Locate the cell with the specified text and output its [X, Y] center coordinate. 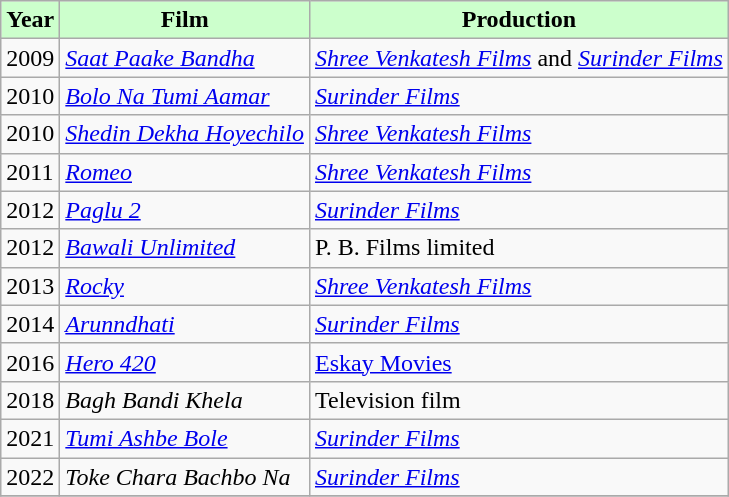
2018 [30, 400]
Television film [518, 400]
2009 [30, 58]
Rocky [185, 286]
2021 [30, 438]
Bagh Bandi Khela [185, 400]
Saat Paake Bandha [185, 58]
Bawali Unlimited [185, 248]
Tumi Ashbe Bole [185, 438]
Shree Venkatesh Films and Surinder Films [518, 58]
P. B. Films limited [518, 248]
2011 [30, 172]
Year [30, 20]
Toke Chara Bachbo Na [185, 477]
Arunndhati [185, 324]
Eskay Movies [518, 362]
2016 [30, 362]
Film [185, 20]
2022 [30, 477]
Production [518, 20]
Romeo [185, 172]
2014 [30, 324]
2013 [30, 286]
Shedin Dekha Hoyechilo [185, 134]
Paglu 2 [185, 210]
Hero 420 [185, 362]
Bolo Na Tumi Aamar [185, 96]
